For the text-containing cell, return its midpoint in (X, Y) coordinate format. 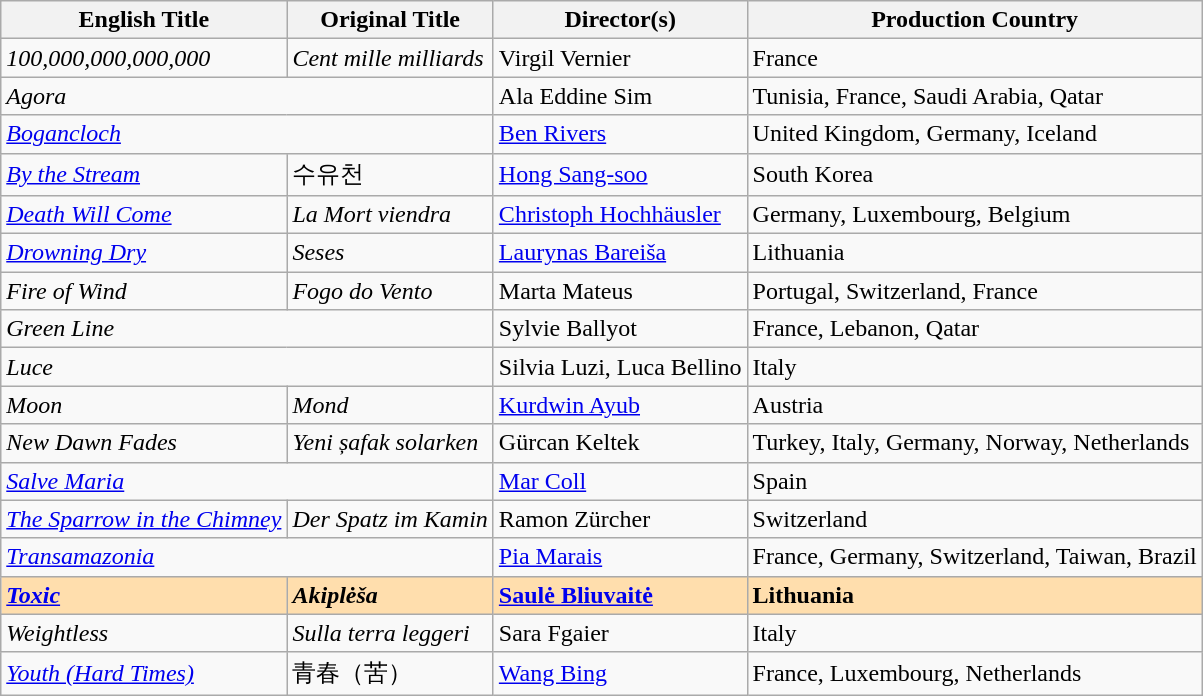
Transamazonia (248, 557)
La Mort viendra (390, 215)
Fogo do Vento (390, 291)
Original Title (390, 20)
The Sparrow in the Chimney (144, 519)
Spain (974, 481)
English Title (144, 20)
New Dawn Fades (144, 443)
South Korea (974, 174)
Moon (144, 405)
Laurynas Bareiša (620, 253)
Youth (Hard Times) (144, 674)
France, Lebanon, Qatar (974, 329)
Sylvie Ballyot (620, 329)
United Kingdom, Germany, Iceland (974, 134)
Ben Rivers (620, 134)
Ramon Zürcher (620, 519)
Switzerland (974, 519)
Portugal, Switzerland, France (974, 291)
By the Stream (144, 174)
France, Germany, Switzerland, Taiwan, Brazil (974, 557)
Saulė Bliuvaitė (620, 595)
Death Will Come (144, 215)
Germany, Luxembourg, Belgium (974, 215)
Virgil Vernier (620, 58)
青春（苦） (390, 674)
Bogancloch (248, 134)
Hong Sang-soo (620, 174)
Wang Bing (620, 674)
100,000,000,000,000 (144, 58)
Yeni șafak solarken (390, 443)
Silvia Luzi, Luca Bellino (620, 367)
Drowning Dry (144, 253)
Tunisia, France, Saudi Arabia, Qatar (974, 96)
France, Luxembourg, Netherlands (974, 674)
Mar Coll (620, 481)
Toxic (144, 595)
Ala Eddine Sim (620, 96)
Pia Marais (620, 557)
Christoph Hochhäusler (620, 215)
Sara Fgaier (620, 633)
Director(s) (620, 20)
Gürcan Keltek (620, 443)
Turkey, Italy, Germany, Norway, Netherlands (974, 443)
Cent mille milliards (390, 58)
Der Spatz im Kamin (390, 519)
수유천 (390, 174)
Fire of Wind (144, 291)
Kurdwin Ayub (620, 405)
Mond (390, 405)
Salve Maria (248, 481)
Austria (974, 405)
Luce (248, 367)
Production Country (974, 20)
Seses (390, 253)
Sulla terra leggeri (390, 633)
Green Line (248, 329)
Agora (248, 96)
Akiplėša (390, 595)
Weightless (144, 633)
Marta Mateus (620, 291)
France (974, 58)
